Return (x, y) of the center of cell containing provided text 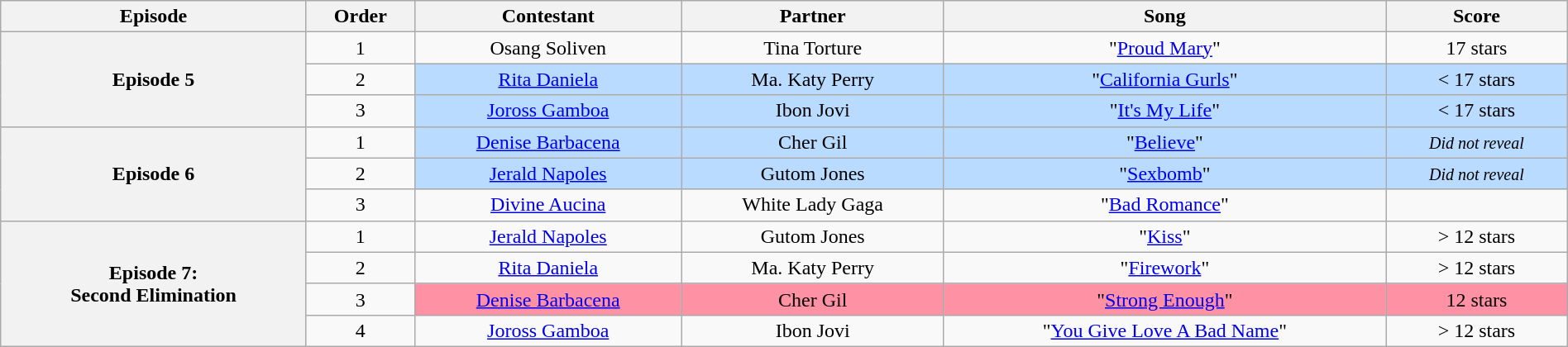
Partner (812, 17)
"You Give Love A Bad Name" (1164, 330)
"Firework" (1164, 268)
Song (1164, 17)
Tina Torture (812, 48)
Episode 6 (154, 173)
Contestant (547, 17)
Osang Soliven (547, 48)
Score (1477, 17)
"Proud Mary" (1164, 48)
"Sexbomb" (1164, 173)
"Kiss" (1164, 236)
17 stars (1477, 48)
12 stars (1477, 299)
Episode 5 (154, 79)
Episode 7:Second Elimination (154, 283)
"California Gurls" (1164, 79)
"Believe" (1164, 142)
"Strong Enough" (1164, 299)
Order (361, 17)
4 (361, 330)
Episode (154, 17)
"Bad Romance" (1164, 205)
Divine Aucina (547, 205)
"It's My Life" (1164, 111)
White Lady Gaga (812, 205)
